Return the [x, y] coordinate for the center point of the cell that contains the specified text.  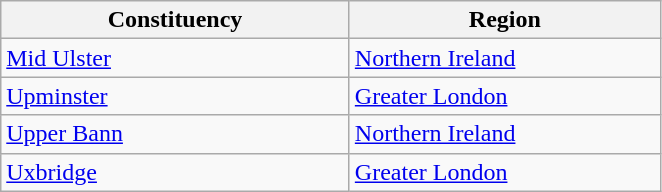
Mid Ulster [176, 58]
Uxbridge [176, 172]
Upper Bann [176, 134]
Upminster [176, 96]
Constituency [176, 20]
Region [504, 20]
